Scan for the cell matching the given text and deliver its [x, y] coordinate at center. 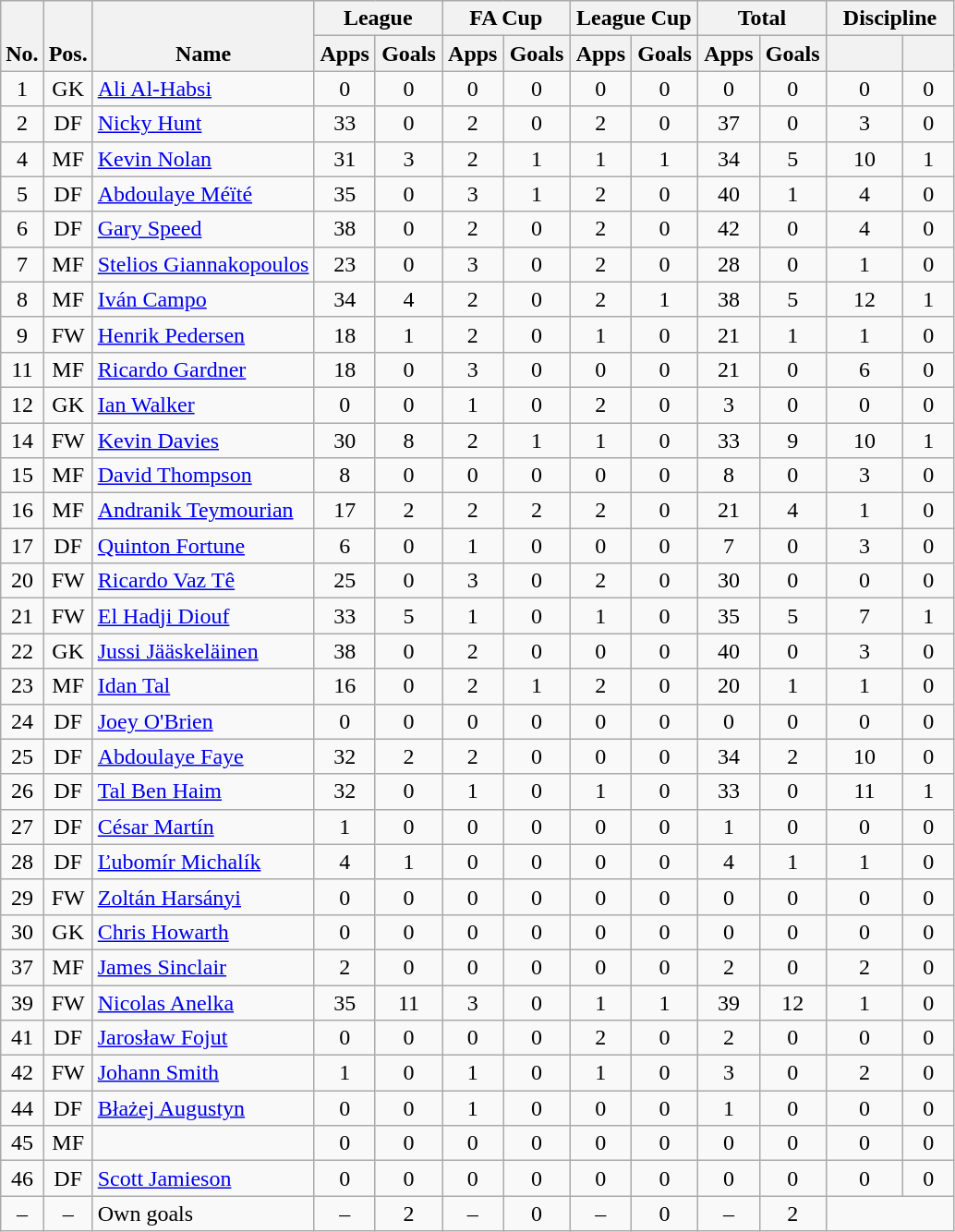
Ali Al-Habsi [203, 89]
15 [22, 476]
24 [22, 721]
Ian Walker [203, 405]
Iván Campo [203, 299]
League Cup [634, 18]
No. [22, 36]
Błażej Augustyn [203, 1108]
Abdoulaye Faye [203, 756]
Johann Smith [203, 1073]
César Martín [203, 827]
Total [763, 18]
League [379, 18]
Idan Tal [203, 686]
14 [22, 441]
Pos. [68, 36]
Name [203, 36]
FA Cup [506, 18]
Ricardo Vaz Tê [203, 581]
Quinton Fortune [203, 546]
27 [22, 827]
Kevin Davies [203, 441]
41 [22, 1038]
El Hadji Diouf [203, 616]
Own goals [203, 1214]
26 [22, 791]
45 [22, 1143]
22 [22, 651]
Jarosław Fojut [203, 1038]
31 [345, 159]
Nicolas Anelka [203, 1002]
Stelios Giannakopoulos [203, 264]
Henrik Pedersen [203, 334]
Ľubomír Michalík [203, 862]
Jussi Jääskeläinen [203, 651]
Abdoulaye Méïté [203, 194]
Discipline [890, 18]
46 [22, 1178]
Nicky Hunt [203, 124]
Andranik Teymourian [203, 511]
Kevin Nolan [203, 159]
44 [22, 1108]
David Thompson [203, 476]
Chris Howarth [203, 932]
Gary Speed [203, 229]
Joey O'Brien [203, 721]
Tal Ben Haim [203, 791]
Scott Jamieson [203, 1178]
James Sinclair [203, 967]
Ricardo Gardner [203, 369]
Zoltán Harsányi [203, 897]
29 [22, 897]
